Identify which cell holds the provided text, then report its [X, Y] central coordinate. 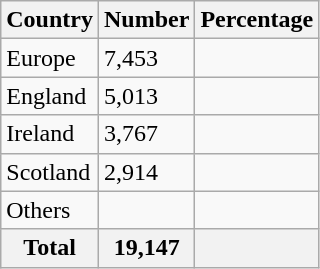
19,147 [146, 248]
Number [146, 20]
England [50, 96]
Europe [50, 58]
Total [50, 248]
Others [50, 210]
Scotland [50, 172]
Country [50, 20]
5,013 [146, 96]
2,914 [146, 172]
Percentage [257, 20]
3,767 [146, 134]
7,453 [146, 58]
Ireland [50, 134]
